Output the (X, Y) coordinate of the center of the cell containing the given text.  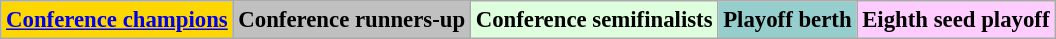
Conference runners-up (352, 20)
Playoff berth (788, 20)
Conference semifinalists (594, 20)
Conference champions (117, 20)
Eighth seed playoff (956, 20)
